Scan for the cell matching the given text and deliver its [X, Y] coordinate at center. 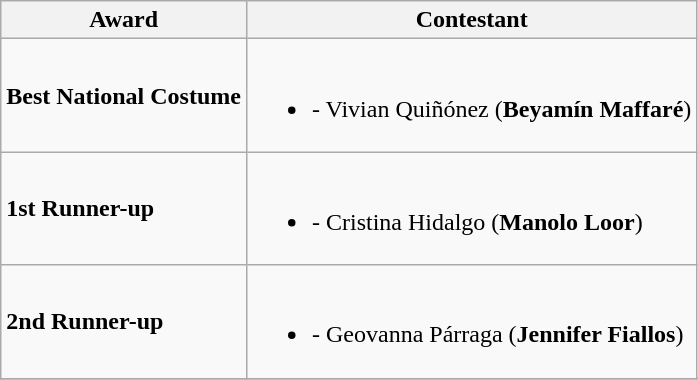
1st Runner-up [124, 208]
- Cristina Hidalgo (Manolo Loor) [471, 208]
Best National Costume [124, 96]
Contestant [471, 20]
- Geovanna Párraga (Jennifer Fiallos) [471, 322]
- Vivian Quiñónez (Beyamín Maffaré) [471, 96]
2nd Runner-up [124, 322]
Award [124, 20]
